For the text-containing cell, return its midpoint in (X, Y) coordinate format. 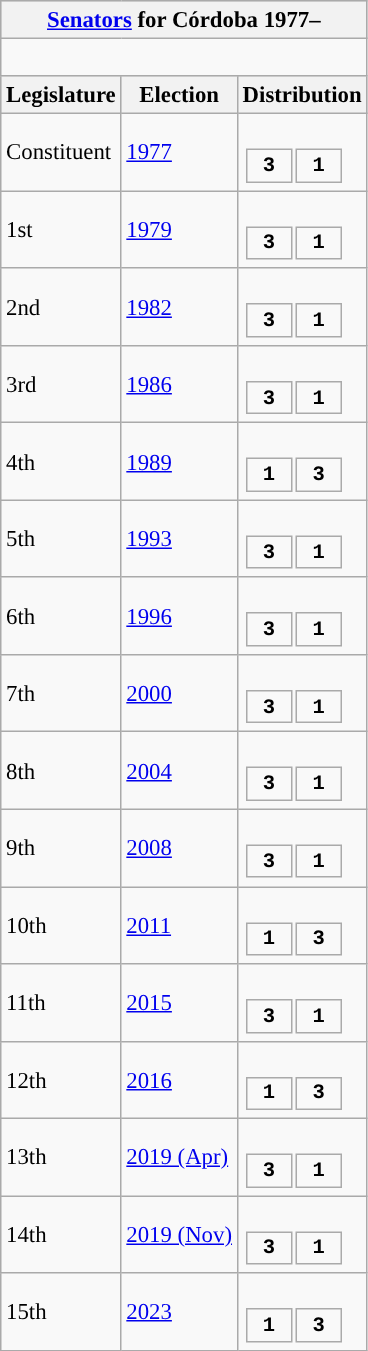
2004 (179, 770)
2016 (179, 1080)
Election (179, 95)
14th (61, 1234)
1977 (179, 152)
1989 (179, 462)
2nd (61, 306)
4th (61, 462)
9th (61, 848)
Senators for Córdoba 1977– (184, 20)
13th (61, 1158)
2008 (179, 848)
2019 (Apr) (179, 1158)
1996 (179, 616)
Distribution (302, 95)
10th (61, 926)
5th (61, 538)
2015 (179, 1002)
2011 (179, 926)
1st (61, 230)
11th (61, 1002)
2019 (Nov) (179, 1234)
1993 (179, 538)
1982 (179, 306)
Legislature (61, 95)
6th (61, 616)
15th (61, 1312)
8th (61, 770)
3rd (61, 384)
7th (61, 694)
12th (61, 1080)
1986 (179, 384)
2000 (179, 694)
1979 (179, 230)
2023 (179, 1312)
Constituent (61, 152)
